Identify which cell holds the provided text, then report its [x, y] central coordinate. 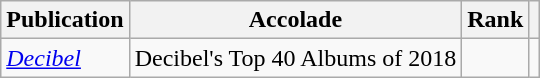
Decibel [65, 58]
Publication [65, 20]
Accolade [296, 20]
Decibel's Top 40 Albums of 2018 [296, 58]
Rank [496, 20]
